Detect which cell encompasses the target text, then output its [x, y] center coordinate. 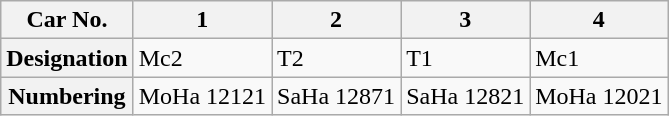
MoHa 12021 [599, 96]
Designation [67, 58]
T2 [336, 58]
4 [599, 20]
2 [336, 20]
Car No. [67, 20]
T1 [466, 58]
1 [202, 20]
MoHa 12121 [202, 96]
SaHa 12821 [466, 96]
Mc2 [202, 58]
Numbering [67, 96]
3 [466, 20]
SaHa 12871 [336, 96]
Mc1 [599, 58]
